Search for the cell housing the specified text and yield its [x, y] center coordinate. 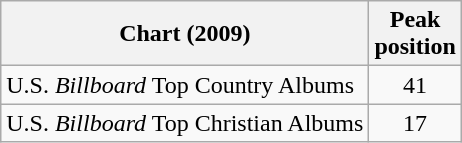
41 [415, 85]
U.S. Billboard Top Christian Albums [185, 123]
17 [415, 123]
Peak position [415, 34]
U.S. Billboard Top Country Albums [185, 85]
Chart (2009) [185, 34]
